Extract the (X, Y) coordinate from the center of the cell holding the provided text.  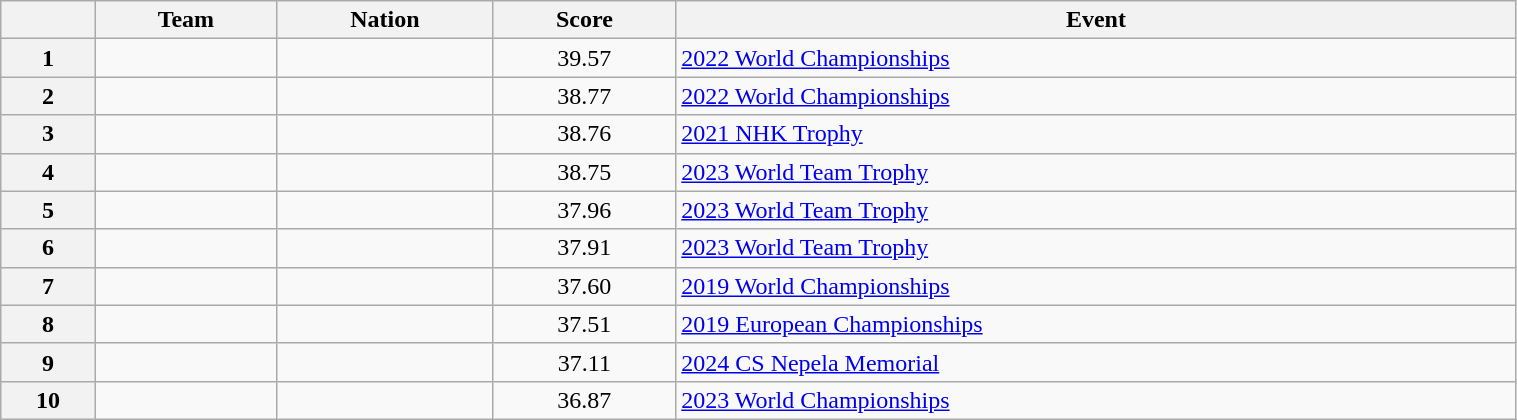
38.75 (584, 172)
2021 NHK Trophy (1096, 134)
3 (48, 134)
2023 World Championships (1096, 400)
9 (48, 362)
1 (48, 58)
5 (48, 210)
10 (48, 400)
36.87 (584, 400)
37.96 (584, 210)
2019 World Championships (1096, 286)
6 (48, 248)
2019 European Championships (1096, 324)
38.76 (584, 134)
37.11 (584, 362)
8 (48, 324)
Team (186, 20)
7 (48, 286)
39.57 (584, 58)
Score (584, 20)
37.51 (584, 324)
2024 CS Nepela Memorial (1096, 362)
2 (48, 96)
Event (1096, 20)
Nation (385, 20)
4 (48, 172)
37.60 (584, 286)
38.77 (584, 96)
37.91 (584, 248)
